Pinpoint the cell where the given text exists, returning its (X, Y) midpoint coordinate. 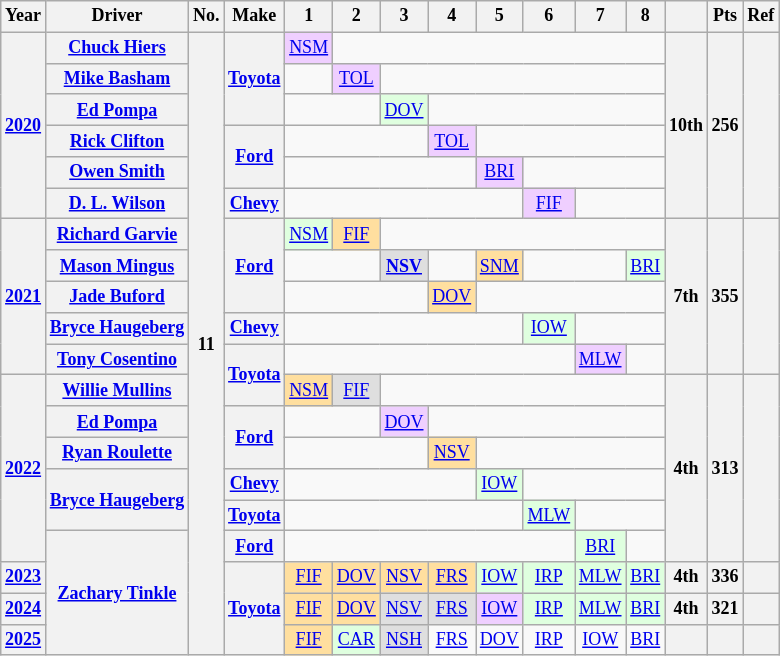
2023 (24, 578)
Ryan Roulette (116, 452)
2021 (24, 297)
7 (600, 16)
Tony Cosentino (116, 360)
2 (356, 16)
2024 (24, 608)
313 (725, 468)
Pts (725, 16)
7th (686, 297)
Richard Garvie (116, 234)
SNM (500, 266)
1 (309, 16)
CAR (356, 640)
355 (725, 297)
Rick Clifton (116, 140)
Ref (761, 16)
Year (24, 16)
2025 (24, 640)
No. (206, 16)
321 (725, 608)
NSH (404, 640)
Make (254, 16)
Chuck Hiers (116, 48)
4 (452, 16)
D. L. Wilson (116, 204)
6 (548, 16)
8 (646, 16)
Mike Basham (116, 78)
Jade Buford (116, 296)
3 (404, 16)
2022 (24, 468)
10th (686, 126)
5 (500, 16)
256 (725, 126)
2020 (24, 126)
336 (725, 578)
Driver (116, 16)
Zachary Tinkle (116, 594)
Owen Smith (116, 172)
11 (206, 344)
Mason Mingus (116, 266)
Willie Mullins (116, 390)
